Find where the given text appears and provide that cell's center as [X, Y] coordinate. 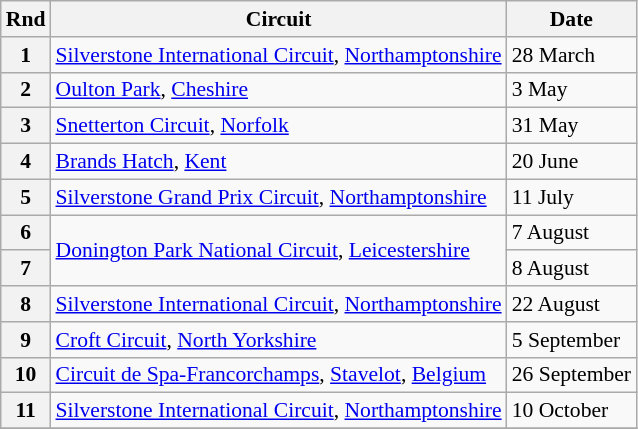
1 [26, 55]
3 May [572, 90]
11 July [572, 197]
3 [26, 126]
6 [26, 233]
Rnd [26, 19]
7 [26, 269]
Oulton Park, Cheshire [278, 90]
Circuit de Spa-Francorchamps, Stavelot, Belgium [278, 375]
2 [26, 90]
31 May [572, 126]
26 September [572, 375]
Croft Circuit, North Yorkshire [278, 340]
7 August [572, 233]
4 [26, 162]
Brands Hatch, Kent [278, 162]
28 March [572, 55]
8 August [572, 269]
Circuit [278, 19]
Date [572, 19]
9 [26, 340]
20 June [572, 162]
10 October [572, 411]
Snetterton Circuit, Norfolk [278, 126]
11 [26, 411]
10 [26, 375]
5 [26, 197]
8 [26, 304]
Silverstone Grand Prix Circuit, Northamptonshire [278, 197]
22 August [572, 304]
Donington Park National Circuit, Leicestershire [278, 250]
5 September [572, 340]
